Find where the given text appears and provide that cell's center as [X, Y] coordinate. 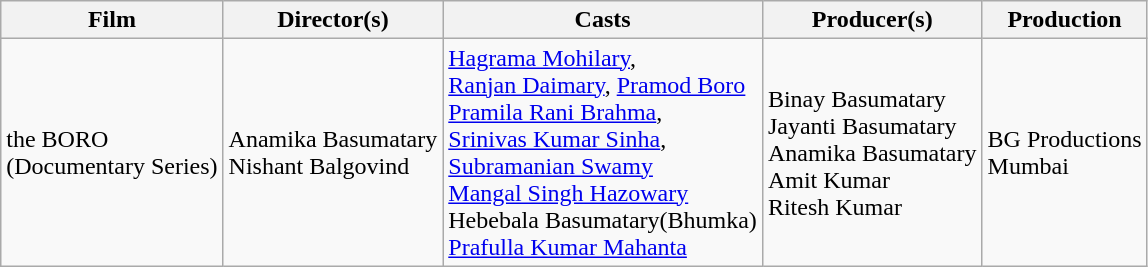
the BORO(Documentary Series) [112, 152]
Anamika BasumataryNishant Balgovind [333, 152]
Film [112, 20]
Director(s) [333, 20]
Producer(s) [872, 20]
Binay BasumataryJayanti BasumataryAnamika BasumataryAmit KumarRitesh Kumar [872, 152]
Casts [603, 20]
BG ProductionsMumbai [1064, 152]
Production [1064, 20]
